Find where the given text appears and provide that cell's center as (X, Y) coordinate. 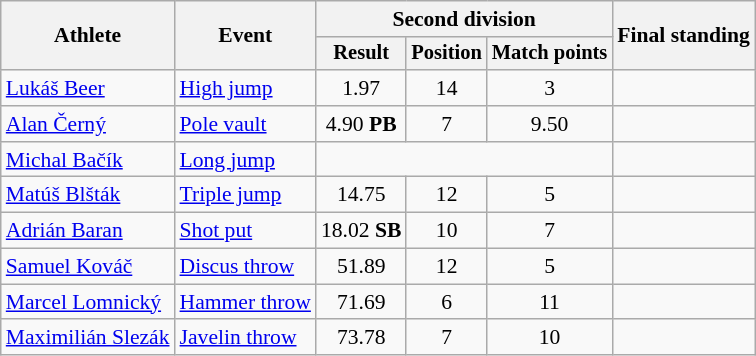
Alan Černý (88, 124)
14.75 (362, 195)
18.02 SB (362, 231)
Shot put (246, 231)
4.90 PB (362, 124)
Marcel Lomnický (88, 302)
73.78 (362, 338)
Maximilián Slezák (88, 338)
Javelin throw (246, 338)
11 (550, 302)
9.50 (550, 124)
51.89 (362, 267)
Second division (464, 19)
Pole vault (246, 124)
Lukáš Beer (88, 88)
Long jump (246, 160)
Event (246, 36)
1.97 (362, 88)
Position (446, 54)
Samuel Kováč (88, 267)
Triple jump (246, 195)
Adrián Baran (88, 231)
Result (362, 54)
Athlete (88, 36)
14 (446, 88)
6 (446, 302)
3 (550, 88)
Final standing (684, 36)
71.69 (362, 302)
Matúš Blšták (88, 195)
Discus throw (246, 267)
High jump (246, 88)
Michal Bačík (88, 160)
Hammer throw (246, 302)
Match points (550, 54)
